For the text-containing cell, return its midpoint in (x, y) coordinate format. 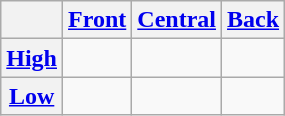
High (32, 58)
Central (177, 20)
Back (254, 20)
Low (32, 96)
Front (98, 20)
